Return [X, Y] of the center of cell containing provided text 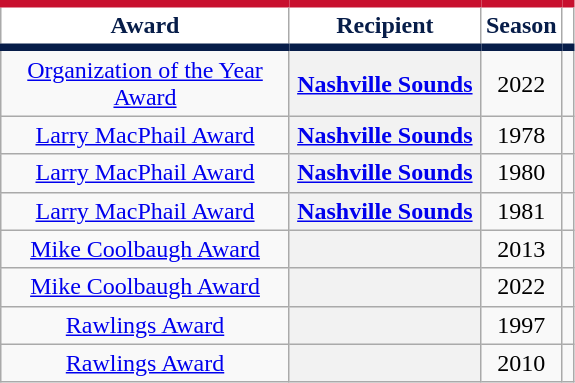
1981 [521, 211]
Season [521, 26]
Organization of the Year Award [146, 82]
1980 [521, 173]
2010 [521, 363]
Award [146, 26]
2013 [521, 249]
Recipient [384, 26]
1997 [521, 325]
1978 [521, 135]
